Locate the cell with the specified text and output its [x, y] center coordinate. 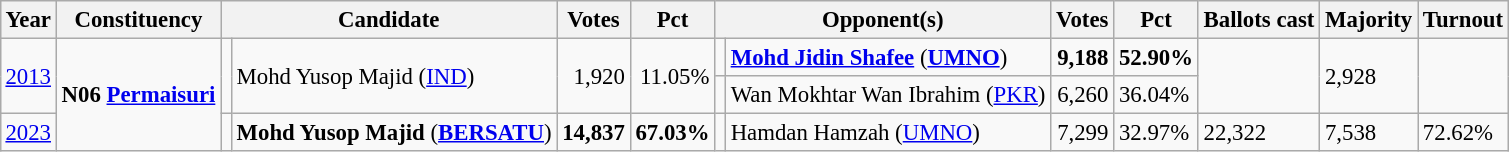
Ballots cast [1258, 20]
Hamdan Hamzah (UMNO) [888, 133]
2013 [28, 76]
14,837 [594, 133]
Mohd Yusop Majid (IND) [394, 76]
Turnout [1464, 20]
32.97% [1156, 133]
52.90% [1156, 57]
Constituency [138, 20]
11.05% [672, 76]
7,538 [1369, 133]
67.03% [672, 133]
Candidate [389, 20]
Mohd Yusop Majid (BERSATU) [394, 133]
72.62% [1464, 133]
Year [28, 20]
7,299 [1082, 133]
36.04% [1156, 95]
9,188 [1082, 57]
N06 Permaisuri [138, 94]
Majority [1369, 20]
Mohd Jidin Shafee (UMNO) [888, 57]
Wan Mokhtar Wan Ibrahim (PKR) [888, 95]
6,260 [1082, 95]
2,928 [1369, 76]
2023 [28, 133]
Opponent(s) [883, 20]
22,322 [1258, 133]
1,920 [594, 76]
